Output the (X, Y) coordinate of the center of the cell containing the given text.  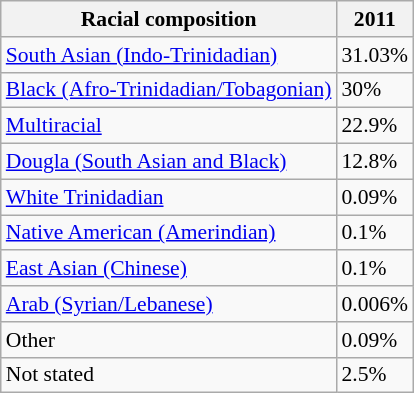
12.8% (374, 162)
Dougla (South Asian and Black) (169, 162)
Not stated (169, 375)
South Asian (Indo-Trinidadian) (169, 55)
White Trinidadian (169, 197)
2.5% (374, 375)
2011 (374, 19)
Arab (Syrian/Lebanese) (169, 304)
East Asian (Chinese) (169, 269)
22.9% (374, 126)
Racial composition (169, 19)
Black (Afro-Trinidadian/Tobagonian) (169, 90)
Multiracial (169, 126)
31.03% (374, 55)
30% (374, 90)
Other (169, 340)
Native American (Amerindian) (169, 233)
0.006% (374, 304)
